Capture the cell that displays the provided text and extract its [X, Y] central coordinate. 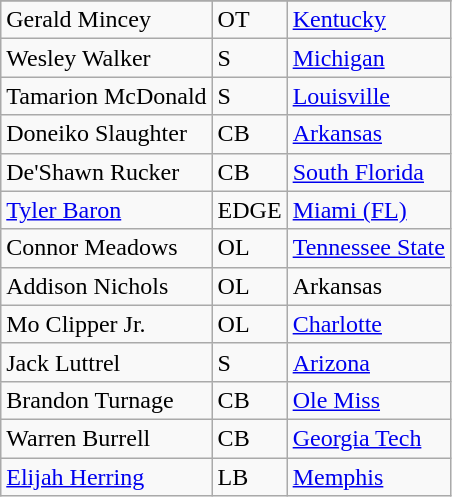
South Florida [368, 172]
Kentucky [368, 20]
Memphis [368, 477]
Michigan [368, 58]
De'Shawn Rucker [106, 172]
Louisville [368, 96]
Elijah Herring [106, 477]
Jack Luttrel [106, 362]
Ole Miss [368, 400]
Georgia Tech [368, 438]
Miami (FL) [368, 210]
Brandon Turnage [106, 400]
Connor Meadows [106, 248]
LB [250, 477]
Wesley Walker [106, 58]
Mo Clipper Jr. [106, 324]
Charlotte [368, 324]
Gerald Mincey [106, 20]
Tyler Baron [106, 210]
Tamarion McDonald [106, 96]
OT [250, 20]
Arizona [368, 362]
EDGE [250, 210]
Addison Nichols [106, 286]
Warren Burrell [106, 438]
Tennessee State [368, 248]
Doneiko Slaughter [106, 134]
